Scan for the cell matching the given text and deliver its (x, y) coordinate at center. 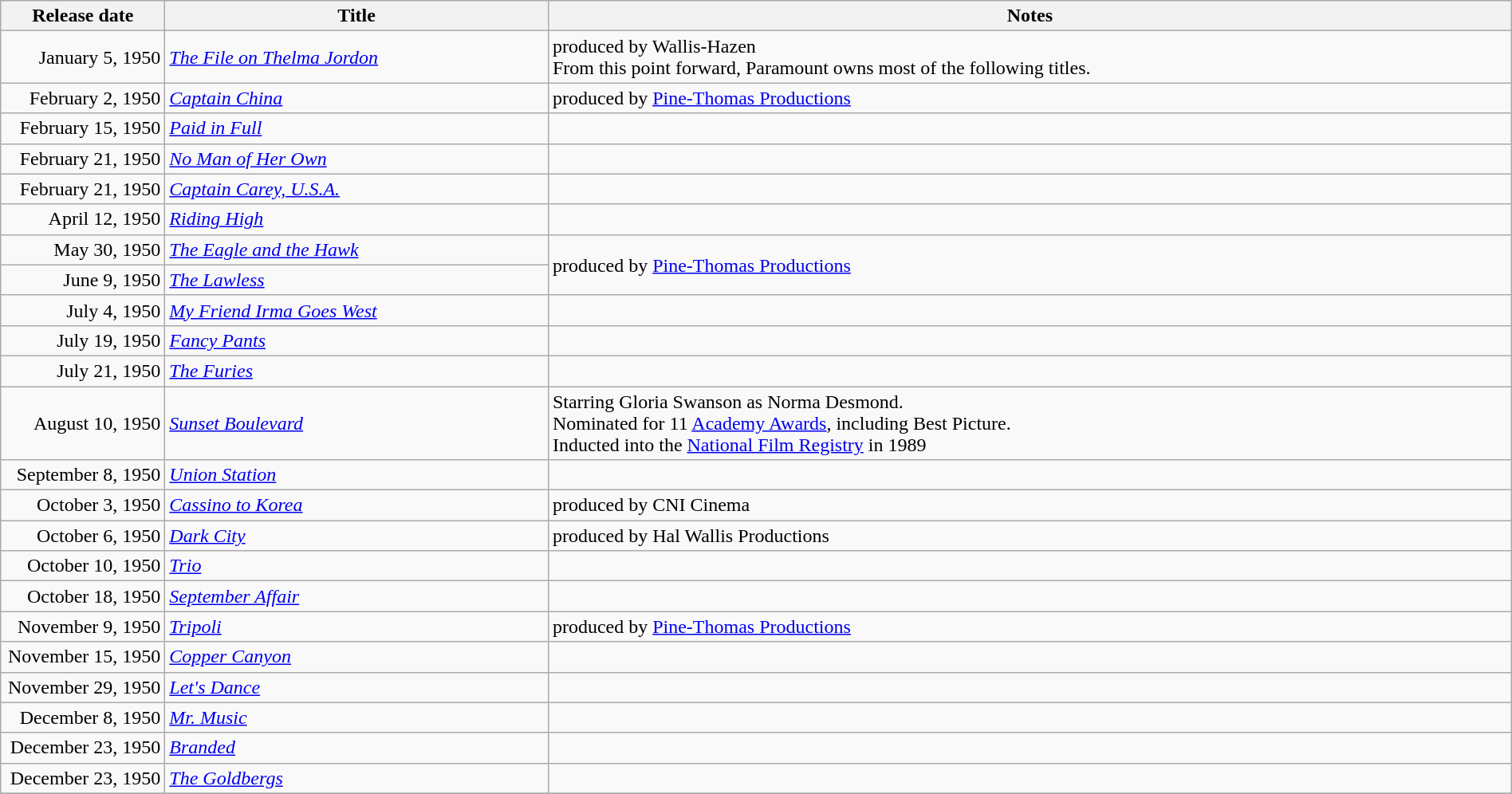
Starring Gloria Swanson as Norma Desmond.Nominated for 11 Academy Awards, including Best Picture.Inducted into the National Film Registry in 1989 (1030, 423)
Tripoli (357, 627)
Release date (83, 16)
produced by CNI Cinema (1030, 505)
The Lawless (357, 280)
Trio (357, 566)
November 9, 1950 (83, 627)
Paid in Full (357, 128)
Riding High (357, 219)
Branded (357, 748)
February 2, 1950 (83, 98)
Let's Dance (357, 687)
Captain China (357, 98)
My Friend Irma Goes West (357, 310)
Title (357, 16)
Sunset Boulevard (357, 423)
October 18, 1950 (83, 596)
February 15, 1950 (83, 128)
September 8, 1950 (83, 475)
April 12, 1950 (83, 219)
July 4, 1950 (83, 310)
January 5, 1950 (83, 57)
The File on Thelma Jordon (357, 57)
The Goldbergs (357, 778)
June 9, 1950 (83, 280)
July 21, 1950 (83, 371)
Dark City (357, 536)
October 3, 1950 (83, 505)
Cassino to Korea (357, 505)
Fancy Pants (357, 340)
Notes (1030, 16)
October 6, 1950 (83, 536)
Union Station (357, 475)
produced by Wallis-Hazen From this point forward, Paramount owns most of the following titles. (1030, 57)
Copper Canyon (357, 657)
produced by Hal Wallis Productions (1030, 536)
Mr. Music (357, 717)
No Man of Her Own (357, 159)
September Affair (357, 596)
The Furies (357, 371)
November 15, 1950 (83, 657)
August 10, 1950 (83, 423)
November 29, 1950 (83, 687)
The Eagle and the Hawk (357, 250)
July 19, 1950 (83, 340)
Captain Carey, U.S.A. (357, 189)
October 10, 1950 (83, 566)
December 8, 1950 (83, 717)
May 30, 1950 (83, 250)
